Provide the (x, y) coordinate of the cell's center where the given text is located.  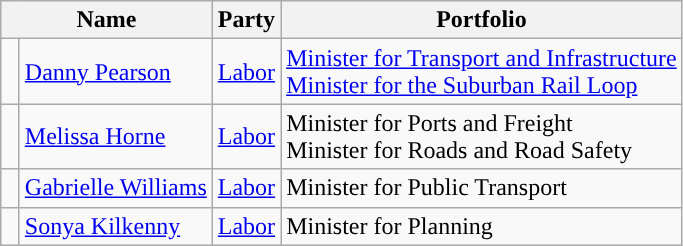
Party (246, 20)
Minister for Transport and InfrastructureMinister for the Suburban Rail Loop (482, 72)
Minister for Public Transport (482, 188)
Portfolio (482, 20)
Melissa Horne (116, 136)
Sonya Kilkenny (116, 226)
Minister for Ports and Freight Minister for Roads and Road Safety (482, 136)
Minister for Planning (482, 226)
Gabrielle Williams (116, 188)
Danny Pearson (116, 72)
Name (107, 20)
